Provide the [X, Y] coordinate of the cell's center where the given text is located.  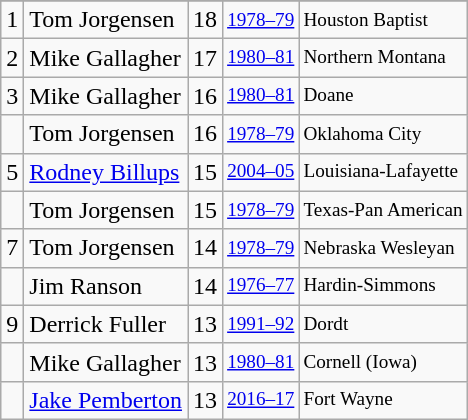
Jim Ranson [106, 286]
9 [12, 324]
Oklahoma City [383, 134]
1 [12, 20]
Doane [383, 96]
Northern Montana [383, 58]
1991–92 [261, 324]
17 [206, 58]
3 [12, 96]
5 [12, 172]
18 [206, 20]
Jake Pemberton [106, 400]
7 [12, 248]
Fort Wayne [383, 400]
2016–17 [261, 400]
Texas-Pan American [383, 210]
Nebraska Wesleyan [383, 248]
2004–05 [261, 172]
Louisiana-Lafayette [383, 172]
Dordt [383, 324]
Houston Baptist [383, 20]
Derrick Fuller [106, 324]
1976–77 [261, 286]
Rodney Billups [106, 172]
Cornell (Iowa) [383, 362]
Hardin-Simmons [383, 286]
2 [12, 58]
